Capture the cell that displays the provided text and extract its [x, y] central coordinate. 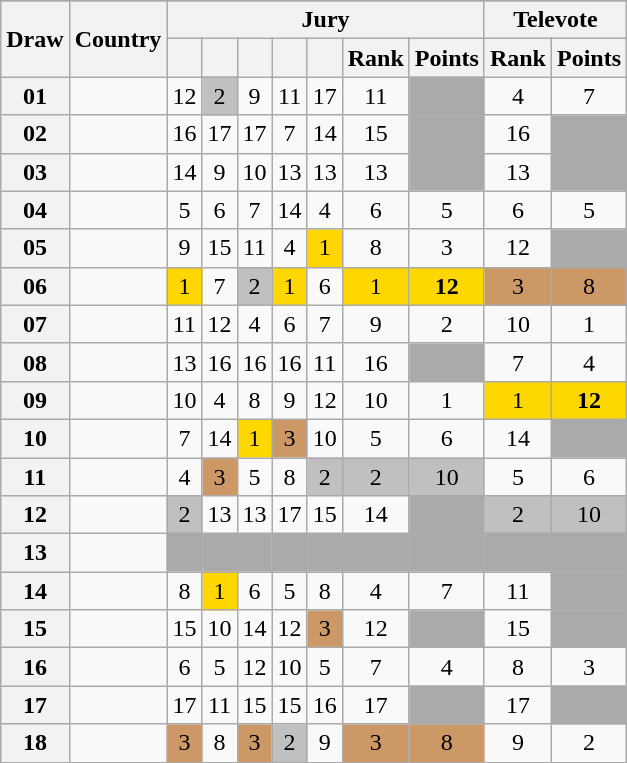
Draw [35, 39]
02 [35, 134]
09 [35, 400]
04 [35, 210]
03 [35, 172]
18 [35, 743]
07 [35, 324]
Televote [555, 20]
01 [35, 96]
06 [35, 286]
Country [118, 39]
08 [35, 362]
Jury [326, 20]
05 [35, 248]
